For the text-containing cell, return its midpoint in (x, y) coordinate format. 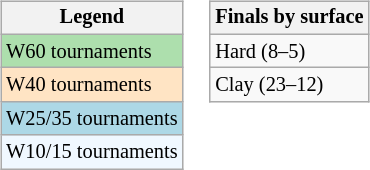
W40 tournaments (92, 85)
Finals by surface (289, 18)
W25/35 tournaments (92, 119)
Legend (92, 18)
W10/15 tournaments (92, 152)
Hard (8–5) (289, 51)
W60 tournaments (92, 51)
Clay (23–12) (289, 85)
